Provide the [x, y] coordinate of the cell's center where the given text is located.  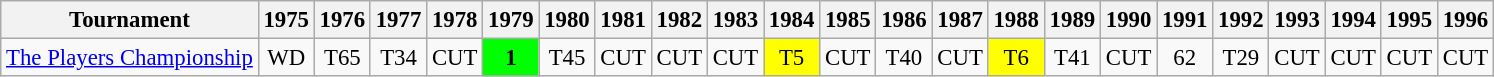
Tournament [130, 20]
1996 [1465, 20]
1 [511, 58]
1990 [1128, 20]
1979 [511, 20]
1986 [904, 20]
T29 [1241, 58]
1993 [1297, 20]
T45 [567, 58]
T65 [342, 58]
T6 [1016, 58]
T40 [904, 58]
1976 [342, 20]
1992 [1241, 20]
1978 [455, 20]
T34 [398, 58]
1982 [679, 20]
1983 [735, 20]
62 [1185, 58]
1994 [1353, 20]
1984 [792, 20]
1988 [1016, 20]
The Players Championship [130, 58]
1995 [1409, 20]
T5 [792, 58]
1991 [1185, 20]
T41 [1072, 58]
1977 [398, 20]
1981 [623, 20]
1975 [286, 20]
WD [286, 58]
1980 [567, 20]
1985 [848, 20]
1987 [960, 20]
1989 [1072, 20]
